For the text-containing cell, return its midpoint in (x, y) coordinate format. 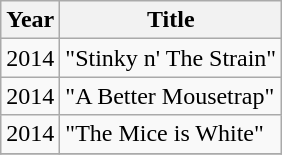
"Stinky n' The Strain" (171, 58)
"A Better Mousetrap" (171, 96)
Year (30, 20)
Title (171, 20)
"The Mice is White" (171, 134)
